Provide the [x, y] coordinate of the cell's center where the given text is located.  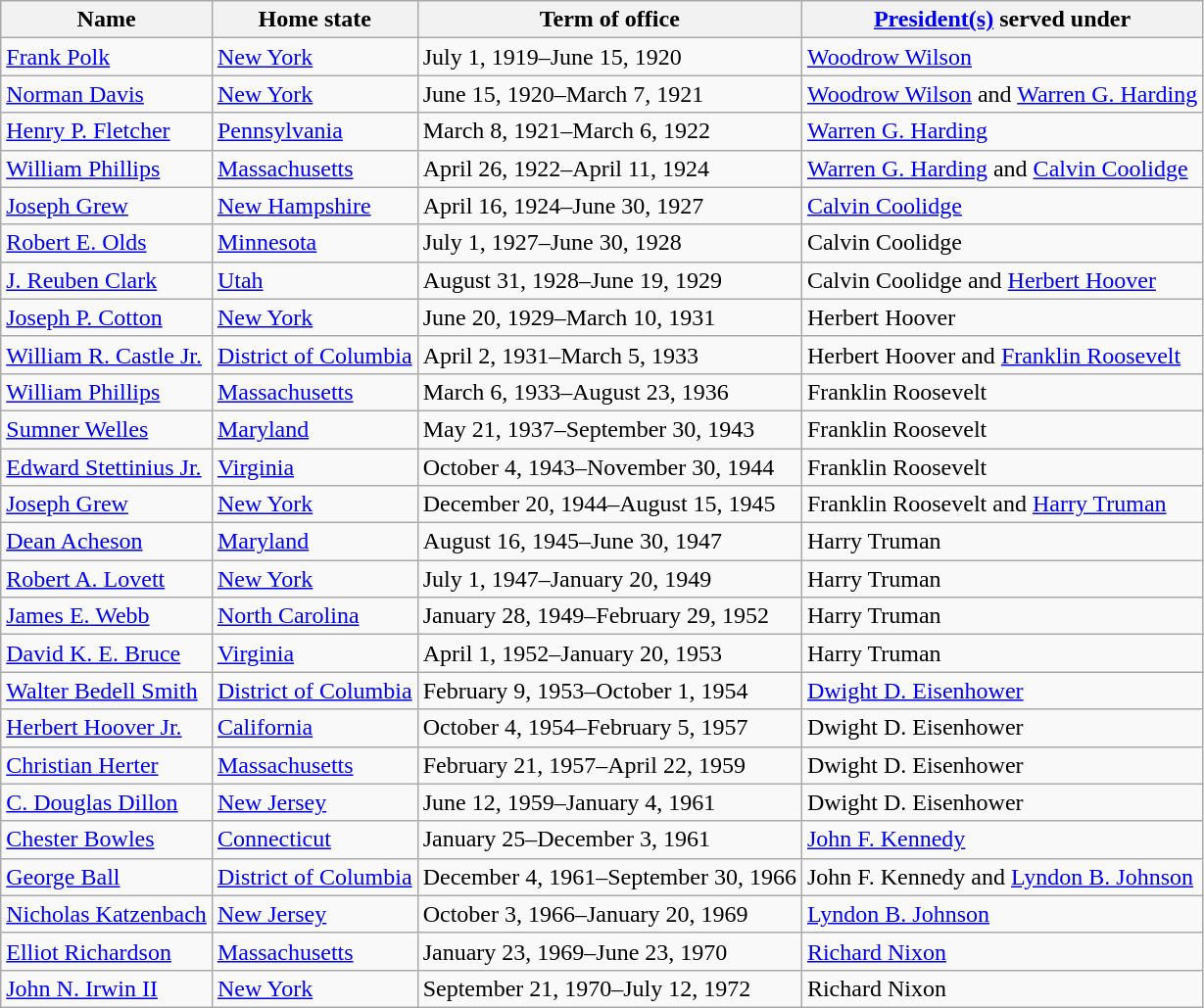
George Ball [107, 877]
Connecticut [314, 840]
February 9, 1953–October 1, 1954 [609, 691]
Herbert Hoover [1001, 317]
July 1, 1919–June 15, 1920 [609, 57]
August 31, 1928–June 19, 1929 [609, 280]
March 8, 1921–March 6, 1922 [609, 131]
June 15, 1920–March 7, 1921 [609, 94]
Franklin Roosevelt and Harry Truman [1001, 504]
July 1, 1947–January 20, 1949 [609, 579]
William R. Castle Jr. [107, 355]
Warren G. Harding and Calvin Coolidge [1001, 168]
Elliot Richardson [107, 951]
John F. Kennedy and Lyndon B. Johnson [1001, 877]
January 23, 1969–June 23, 1970 [609, 951]
Herbert Hoover and Franklin Roosevelt [1001, 355]
New Hampshire [314, 206]
May 21, 1937–September 30, 1943 [609, 429]
Sumner Welles [107, 429]
March 6, 1933–August 23, 1936 [609, 392]
J. Reuben Clark [107, 280]
Frank Polk [107, 57]
David K. E. Bruce [107, 653]
Minnesota [314, 243]
California [314, 728]
Walter Bedell Smith [107, 691]
Robert A. Lovett [107, 579]
Christian Herter [107, 765]
December 20, 1944–August 15, 1945 [609, 504]
North Carolina [314, 616]
Pennsylvania [314, 131]
October 3, 1966–January 20, 1969 [609, 914]
Nicholas Katzenbach [107, 914]
John N. Irwin II [107, 988]
October 4, 1943–November 30, 1944 [609, 467]
January 25–December 3, 1961 [609, 840]
January 28, 1949–February 29, 1952 [609, 616]
Utah [314, 280]
Term of office [609, 20]
Herbert Hoover Jr. [107, 728]
September 21, 1970–July 12, 1972 [609, 988]
Home state [314, 20]
Henry P. Fletcher [107, 131]
April 2, 1931–March 5, 1933 [609, 355]
April 26, 1922–April 11, 1924 [609, 168]
December 4, 1961–September 30, 1966 [609, 877]
April 16, 1924–June 30, 1927 [609, 206]
June 12, 1959–January 4, 1961 [609, 802]
Warren G. Harding [1001, 131]
August 16, 1945–June 30, 1947 [609, 542]
Calvin Coolidge and Herbert Hoover [1001, 280]
Dean Acheson [107, 542]
Norman Davis [107, 94]
October 4, 1954–February 5, 1957 [609, 728]
February 21, 1957–April 22, 1959 [609, 765]
John F. Kennedy [1001, 840]
Woodrow Wilson [1001, 57]
President(s) served under [1001, 20]
Chester Bowles [107, 840]
Joseph P. Cotton [107, 317]
Robert E. Olds [107, 243]
Edward Stettinius Jr. [107, 467]
Name [107, 20]
Woodrow Wilson and Warren G. Harding [1001, 94]
July 1, 1927–June 30, 1928 [609, 243]
Lyndon B. Johnson [1001, 914]
June 20, 1929–March 10, 1931 [609, 317]
James E. Webb [107, 616]
April 1, 1952–January 20, 1953 [609, 653]
C. Douglas Dillon [107, 802]
